Return [x, y] of the center of cell containing provided text 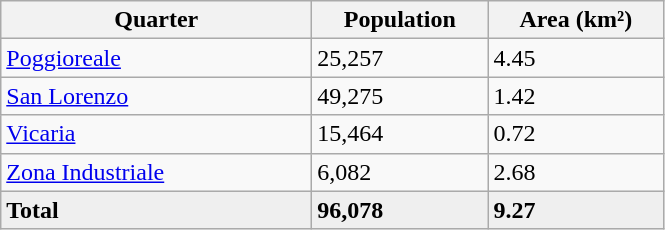
Area (km²) [576, 20]
Total [156, 210]
6,082 [400, 172]
15,464 [400, 134]
Zona Industriale [156, 172]
4.45 [576, 58]
96,078 [400, 210]
1.42 [576, 96]
Quarter [156, 20]
Population [400, 20]
25,257 [400, 58]
Poggioreale [156, 58]
Vicaria [156, 134]
2.68 [576, 172]
49,275 [400, 96]
9.27 [576, 210]
0.72 [576, 134]
San Lorenzo [156, 96]
